Capture the cell that displays the provided text and extract its [x, y] central coordinate. 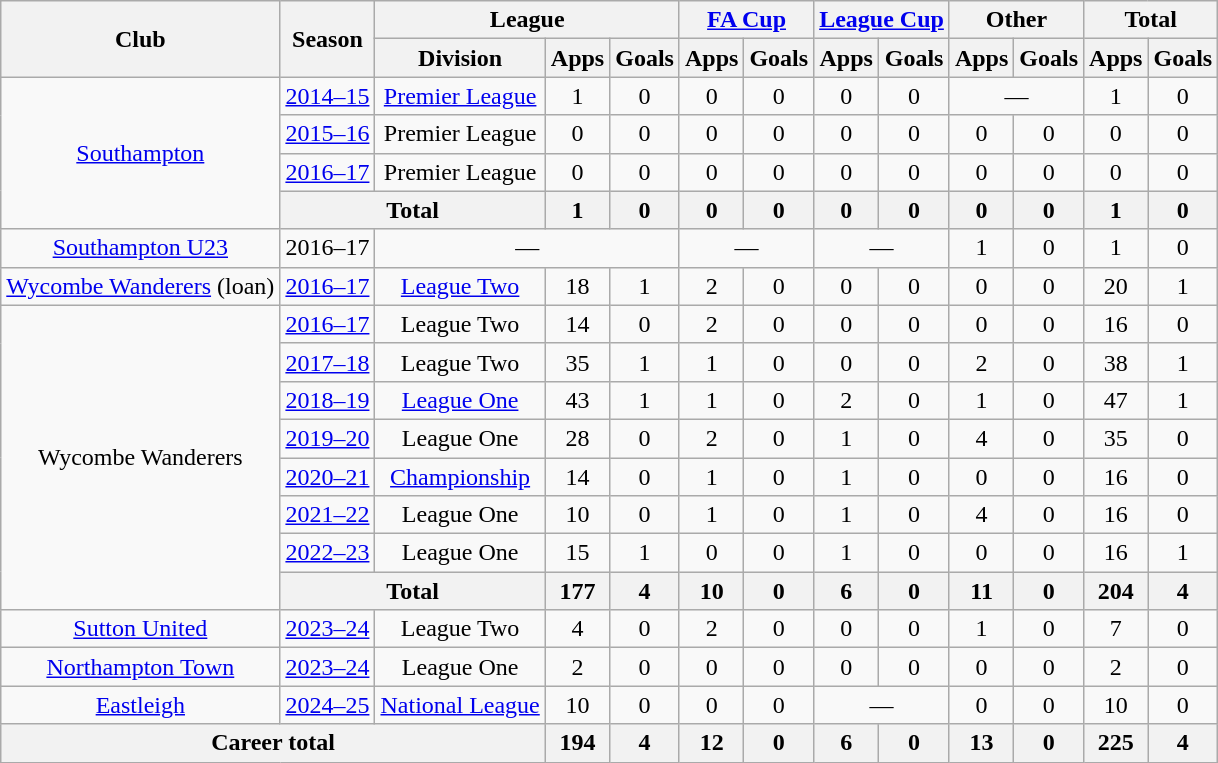
Club [140, 39]
204 [1116, 591]
Career total [274, 743]
Division [460, 58]
Wycombe Wanderers [140, 457]
177 [577, 591]
225 [1116, 743]
2017–18 [328, 362]
Northampton Town [140, 667]
43 [577, 400]
38 [1116, 362]
Other [1016, 20]
18 [577, 286]
2019–20 [328, 438]
47 [1116, 400]
Eastleigh [140, 705]
2022–23 [328, 553]
2024–25 [328, 705]
194 [577, 743]
League [527, 20]
FA Cup [746, 20]
Sutton United [140, 629]
2021–22 [328, 515]
National League [460, 705]
15 [577, 553]
7 [1116, 629]
11 [981, 591]
2020–21 [328, 477]
2018–19 [328, 400]
League Cup [882, 20]
20 [1116, 286]
Southampton U23 [140, 248]
2015–16 [328, 134]
2014–15 [328, 96]
13 [981, 743]
Southampton [140, 153]
Season [328, 39]
28 [577, 438]
Wycombe Wanderers (loan) [140, 286]
12 [711, 743]
Championship [460, 477]
